Identify which cell holds the provided text, then report its (x, y) central coordinate. 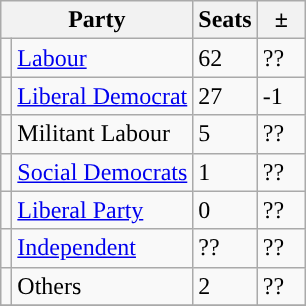
1 (225, 172)
27 (225, 96)
Liberal Democrat (102, 96)
Social Democrats (102, 172)
Militant Labour (102, 134)
5 (225, 134)
Labour (102, 58)
62 (225, 58)
2 (225, 286)
Liberal Party (102, 210)
Others (102, 286)
Seats (225, 20)
Independent (102, 248)
± (281, 20)
-1 (281, 96)
Party (97, 20)
0 (225, 210)
